Provide the [X, Y] coordinate of the cell's center where the given text is located.  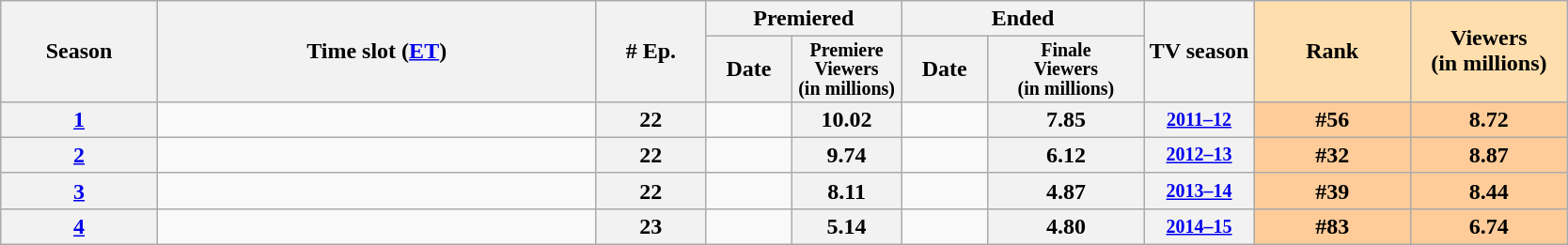
3 [79, 191]
TV season [1200, 52]
#32 [1333, 155]
1 [79, 119]
4.87 [1066, 191]
Ended [1023, 19]
8.72 [1489, 119]
Rank [1333, 52]
PremiereViewers(in millions) [846, 69]
#83 [1333, 226]
2014–15 [1200, 226]
#39 [1333, 191]
6.12 [1066, 155]
8.44 [1489, 191]
8.11 [846, 191]
23 [651, 226]
#56 [1333, 119]
2011–12 [1200, 119]
Season [79, 52]
FinaleViewers(in millions) [1066, 69]
# Ep. [651, 52]
6.74 [1489, 226]
9.74 [846, 155]
2012–13 [1200, 155]
2 [79, 155]
10.02 [846, 119]
4 [79, 226]
8.87 [1489, 155]
2013–14 [1200, 191]
Viewers(in millions) [1489, 52]
Time slot (ET) [376, 52]
4.80 [1066, 226]
5.14 [846, 226]
Premiered [804, 19]
7.85 [1066, 119]
